Detect which cell encompasses the target text, then output its [X, Y] center coordinate. 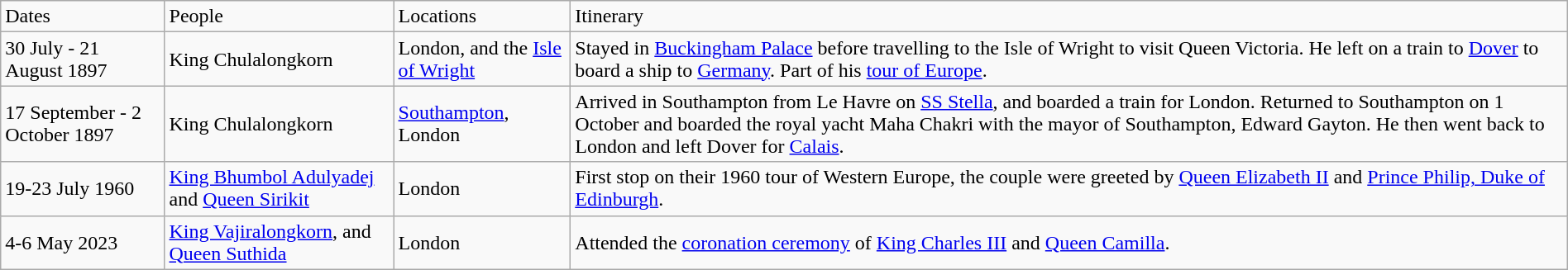
19-23 July 1960 [83, 188]
Southampton, London [482, 124]
First stop on their 1960 tour of Western Europe, the couple were greeted by Queen Elizabeth II and Prince Philip, Duke of Edinburgh. [1068, 188]
King Bhumbol Adulyadej and Queen Sirikit [280, 188]
4-6 May 2023 [83, 243]
London, and the Isle of Wright [482, 59]
People [280, 17]
King Vajiralongkorn, and Queen Suthida [280, 243]
Dates [83, 17]
30 July - 21 August 1897 [83, 59]
Attended the coronation ceremony of King Charles III and Queen Camilla. [1068, 243]
Itinerary [1068, 17]
Locations [482, 17]
17 September - 2 October 1897 [83, 124]
